Extract the (X, Y) coordinate from the center of the cell holding the provided text.  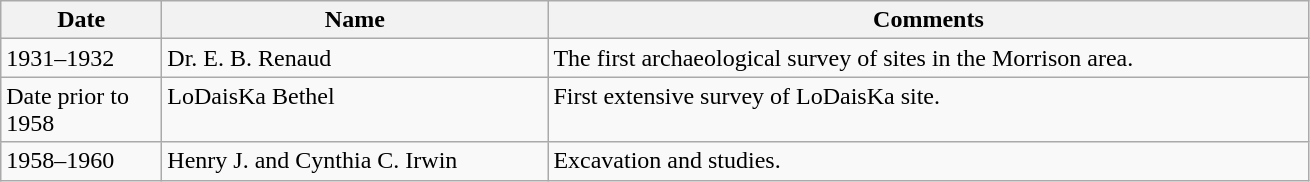
Excavation and studies. (928, 161)
Henry J. and Cynthia C. Irwin (355, 161)
1931–1932 (82, 58)
LoDaisKa Bethel (355, 110)
First extensive survey of LoDaisKa site. (928, 110)
1958–1960 (82, 161)
Date (82, 20)
The first archaeological survey of sites in the Morrison area. (928, 58)
Name (355, 20)
Date prior to 1958 (82, 110)
Comments (928, 20)
Dr. E. B. Renaud (355, 58)
